Detect which cell encompasses the target text, then output its (X, Y) center coordinate. 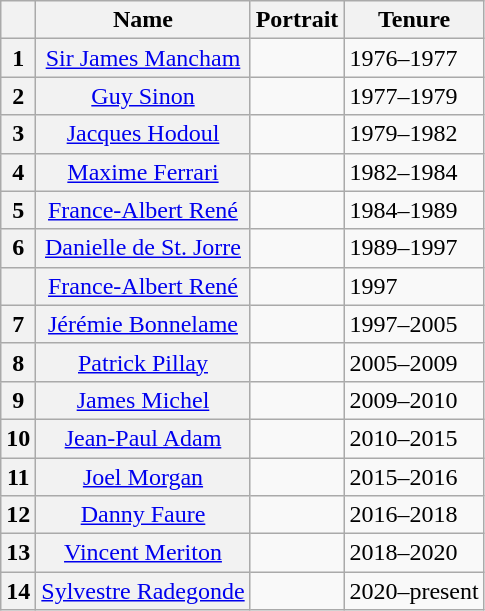
1997 (414, 286)
Sir James Mancham (143, 58)
Jérémie Bonnelame (143, 324)
2010–2015 (414, 438)
1984–1989 (414, 210)
1989–1997 (414, 248)
13 (18, 553)
Name (143, 20)
5 (18, 210)
14 (18, 591)
10 (18, 438)
9 (18, 400)
12 (18, 515)
Patrick Pillay (143, 362)
Sylvestre Radegonde (143, 591)
1982–1984 (414, 172)
2009–2010 (414, 400)
2015–2016 (414, 477)
2016–2018 (414, 515)
4 (18, 172)
Danielle de St. Jorre (143, 248)
1977–1979 (414, 96)
Danny Faure (143, 515)
2020–present (414, 591)
1979–1982 (414, 134)
Maxime Ferrari (143, 172)
Jean-Paul Adam (143, 438)
Joel Morgan (143, 477)
3 (18, 134)
2 (18, 96)
1 (18, 58)
6 (18, 248)
11 (18, 477)
James Michel (143, 400)
1976–1977 (414, 58)
8 (18, 362)
Jacques Hodoul (143, 134)
Vincent Meriton (143, 553)
2018–2020 (414, 553)
7 (18, 324)
Guy Sinon (143, 96)
2005–2009 (414, 362)
1997–2005 (414, 324)
Tenure (414, 20)
Portrait (297, 20)
